Identify which cell holds the provided text, then report its (x, y) central coordinate. 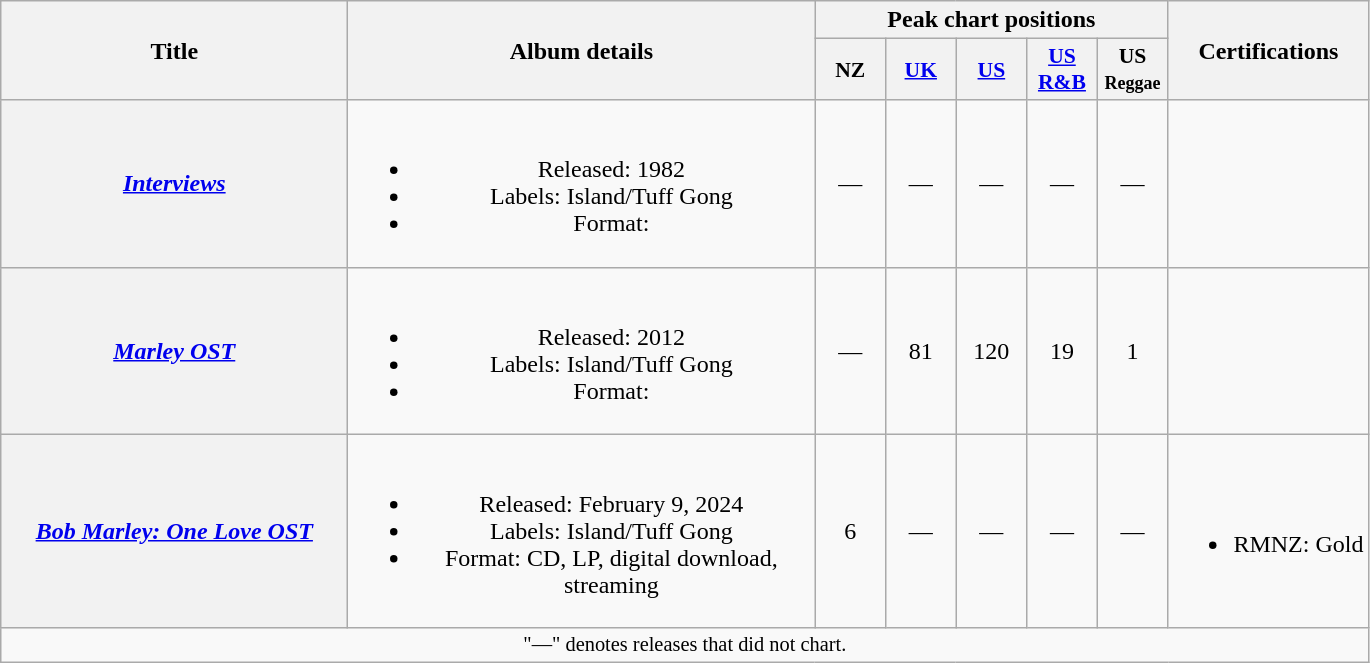
UK (920, 70)
RMNZ: Gold (1268, 531)
US Reggae (1132, 70)
Released: 1982Labels: Island/Tuff GongFormat: (582, 184)
Released: 2012Labels: Island/Tuff GongFormat: (582, 350)
NZ (850, 70)
1 (1132, 350)
Peak chart positions (992, 20)
19 (1062, 350)
Released: February 9, 2024Labels: Island/Tuff GongFormat: CD, LP, digital download, streaming (582, 531)
81 (920, 350)
USR&B (1062, 70)
Interviews (174, 184)
Album details (582, 50)
US (992, 70)
Certifications (1268, 50)
"—" denotes releases that did not chart. (685, 645)
Bob Marley: One Love OST (174, 531)
Title (174, 50)
Marley OST (174, 350)
6 (850, 531)
120 (992, 350)
